Output the [x, y] coordinate of the center of the cell containing the given text.  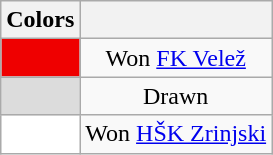
Drawn [176, 96]
Won HŠK Zrinjski [176, 134]
Won FK Velež [176, 58]
Colors [40, 20]
